Detect which cell encompasses the target text, then output its [x, y] center coordinate. 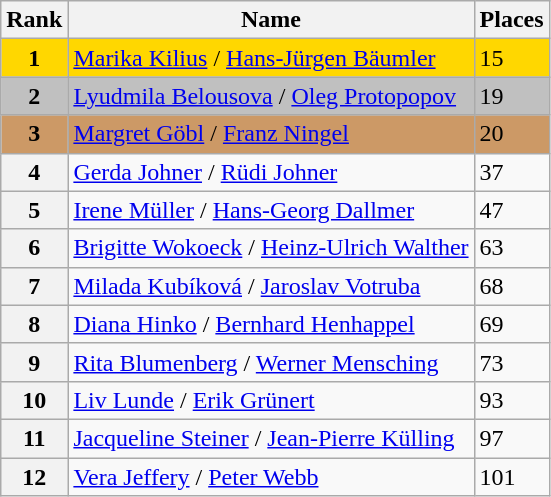
93 [512, 400]
10 [34, 400]
Gerda Johner / Rüdi Johner [271, 172]
101 [512, 477]
5 [34, 210]
Liv Lunde / Erik Grünert [271, 400]
47 [512, 210]
Diana Hinko / Bernhard Henhappel [271, 324]
8 [34, 324]
Margret Göbl / Franz Ningel [271, 134]
Irene Müller / Hans-Georg Dallmer [271, 210]
69 [512, 324]
37 [512, 172]
Lyudmila Belousova / Oleg Protopopov [271, 96]
Milada Kubíková / Jaroslav Votruba [271, 286]
Brigitte Wokoeck / Heinz-Ulrich Walther [271, 248]
63 [512, 248]
15 [512, 58]
19 [512, 96]
6 [34, 248]
12 [34, 477]
2 [34, 96]
3 [34, 134]
Name [271, 20]
Jacqueline Steiner / Jean-Pierre Külling [271, 438]
1 [34, 58]
Vera Jeffery / Peter Webb [271, 477]
Rank [34, 20]
11 [34, 438]
Marika Kilius / Hans-Jürgen Bäumler [271, 58]
Rita Blumenberg / Werner Mensching [271, 362]
68 [512, 286]
9 [34, 362]
4 [34, 172]
20 [512, 134]
73 [512, 362]
Places [512, 20]
7 [34, 286]
97 [512, 438]
